Pinpoint the cell where the given text exists, returning its [x, y] midpoint coordinate. 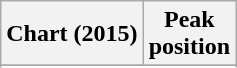
Peakposition [189, 34]
Chart (2015) [72, 34]
